Identify which cell holds the provided text, then report its [x, y] central coordinate. 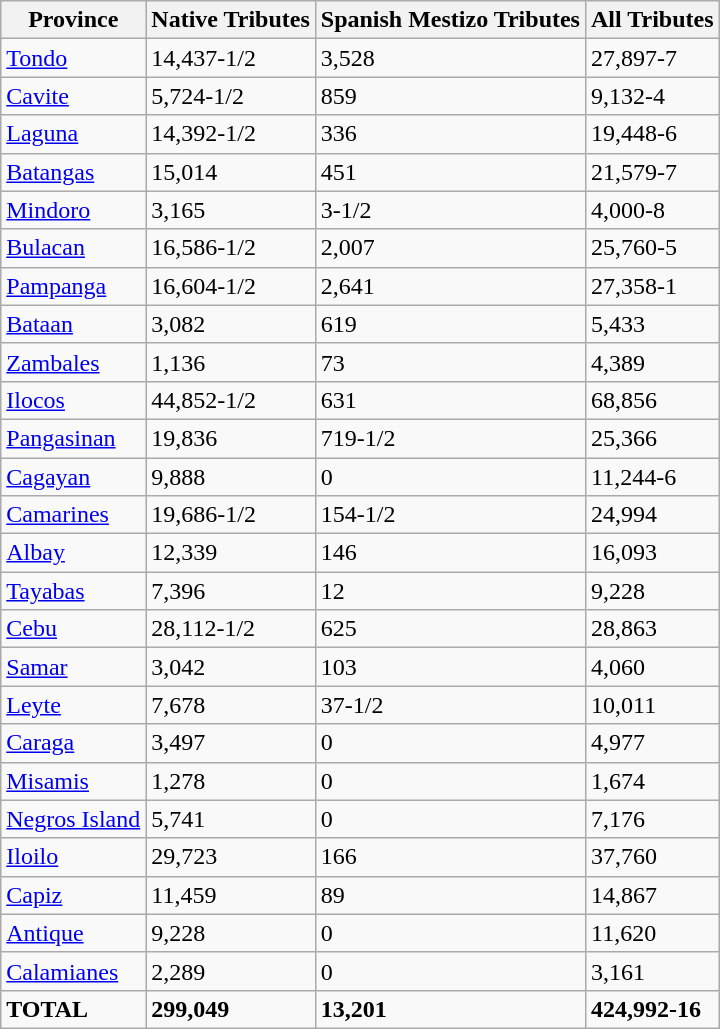
4,389 [652, 362]
Tayabas [74, 591]
Antique [74, 933]
13,201 [450, 1009]
Cebu [74, 629]
37,760 [652, 857]
21,579-7 [652, 172]
Cavite [74, 96]
154-1/2 [450, 515]
10,011 [652, 705]
27,897-7 [652, 58]
Native Tributes [231, 20]
424,992-16 [652, 1009]
7,396 [231, 591]
9,132-4 [652, 96]
Batangas [74, 172]
3-1/2 [450, 210]
1,278 [231, 781]
25,760-5 [652, 248]
68,856 [652, 400]
1,136 [231, 362]
3,161 [652, 971]
Pampanga [74, 286]
14,392-1/2 [231, 134]
All Tributes [652, 20]
73 [450, 362]
28,863 [652, 629]
Albay [74, 553]
7,176 [652, 819]
3,082 [231, 324]
9,888 [231, 477]
619 [450, 324]
Spanish Mestizo Tributes [450, 20]
7,678 [231, 705]
15,014 [231, 172]
12 [450, 591]
Tondo [74, 58]
166 [450, 857]
336 [450, 134]
Capiz [74, 895]
16,586-1/2 [231, 248]
Ilocos [74, 400]
14,437-1/2 [231, 58]
Leyte [74, 705]
Laguna [74, 134]
28,112-1/2 [231, 629]
19,836 [231, 438]
Mindoro [74, 210]
1,674 [652, 781]
Cagayan [74, 477]
16,093 [652, 553]
Bataan [74, 324]
14,867 [652, 895]
24,994 [652, 515]
103 [450, 667]
16,604-1/2 [231, 286]
5,724-1/2 [231, 96]
89 [450, 895]
TOTAL [74, 1009]
299,049 [231, 1009]
12,339 [231, 553]
Iloilo [74, 857]
Pangasinan [74, 438]
11,244-6 [652, 477]
37-1/2 [450, 705]
19,686-1/2 [231, 515]
5,433 [652, 324]
2,007 [450, 248]
Caraga [74, 743]
4,060 [652, 667]
2,289 [231, 971]
Province [74, 20]
5,741 [231, 819]
3,497 [231, 743]
719-1/2 [450, 438]
4,977 [652, 743]
29,723 [231, 857]
3,165 [231, 210]
11,620 [652, 933]
27,358-1 [652, 286]
19,448-6 [652, 134]
Samar [74, 667]
25,366 [652, 438]
11,459 [231, 895]
2,641 [450, 286]
146 [450, 553]
Negros Island [74, 819]
3,528 [450, 58]
4,000-8 [652, 210]
3,042 [231, 667]
Bulacan [74, 248]
859 [450, 96]
451 [450, 172]
Camarines [74, 515]
44,852-1/2 [231, 400]
Calamianes [74, 971]
631 [450, 400]
Misamis [74, 781]
625 [450, 629]
Zambales [74, 362]
